Find where the given text appears and provide that cell's center as [X, Y] coordinate. 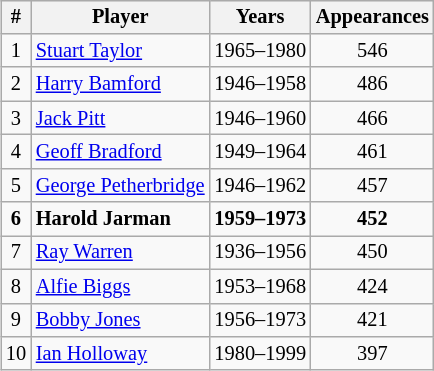
Bobby Jones [120, 320]
Geoff Bradford [120, 152]
3 [16, 118]
7 [16, 253]
10 [16, 354]
Player [120, 17]
1965–1980 [260, 51]
Harry Bamford [120, 84]
Appearances [372, 17]
1 [16, 51]
Stuart Taylor [120, 51]
461 [372, 152]
Ian Holloway [120, 354]
397 [372, 354]
8 [16, 286]
1980–1999 [260, 354]
Jack Pitt [120, 118]
Alfie Biggs [120, 286]
1946–1960 [260, 118]
1949–1964 [260, 152]
Years [260, 17]
452 [372, 219]
1956–1973 [260, 320]
1959–1973 [260, 219]
424 [372, 286]
# [16, 17]
6 [16, 219]
9 [16, 320]
466 [372, 118]
George Petherbridge [120, 185]
486 [372, 84]
5 [16, 185]
1946–1958 [260, 84]
450 [372, 253]
Harold Jarman [120, 219]
4 [16, 152]
546 [372, 51]
2 [16, 84]
1946–1962 [260, 185]
421 [372, 320]
Ray Warren [120, 253]
1936–1956 [260, 253]
1953–1968 [260, 286]
457 [372, 185]
